Search for the cell housing the specified text and yield its (x, y) center coordinate. 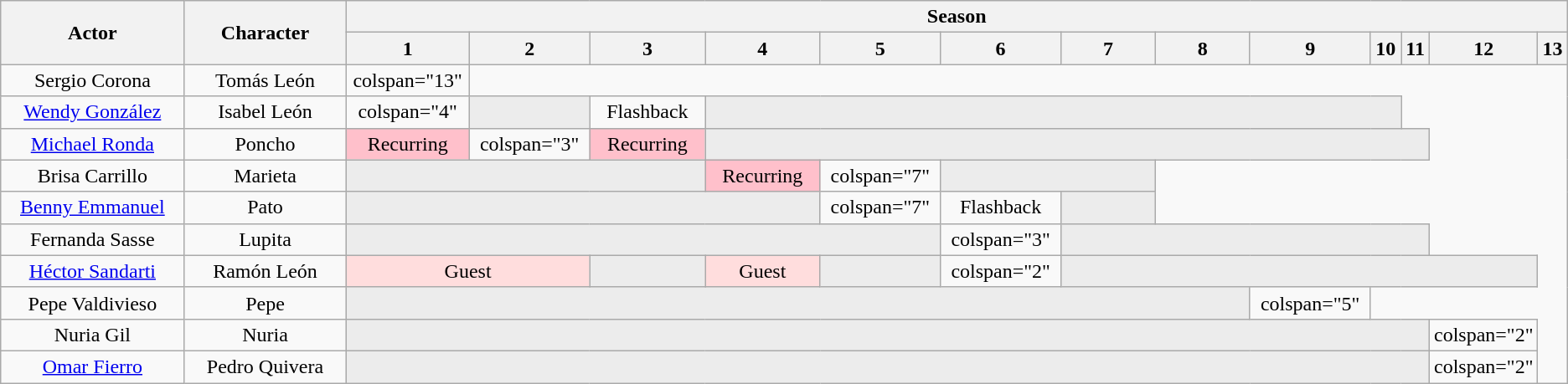
colspan="13" (407, 80)
colspan="4" (407, 112)
7 (1107, 49)
Sergio Corona (92, 80)
Isabel León (265, 112)
5 (880, 49)
11 (1416, 49)
1 (407, 49)
Héctor Sandarti (92, 271)
4 (762, 49)
colspan="5" (1310, 303)
2 (529, 49)
Nuria (265, 335)
Pepe Valdivieso (92, 303)
Benny Emmanuel (92, 207)
Actor (92, 33)
Character (265, 33)
8 (1203, 49)
Wendy González (92, 112)
12 (1483, 49)
6 (1001, 49)
3 (647, 49)
Brisa Carrillo (92, 176)
Lupita (265, 239)
Nuria Gil (92, 335)
Marieta (265, 176)
13 (1553, 49)
Pedro Quivera (265, 366)
Tomás León (265, 80)
Omar Fierro (92, 366)
10 (1385, 49)
Fernanda Sasse (92, 239)
Michael Ronda (92, 144)
Poncho (265, 144)
Pato (265, 207)
9 (1310, 49)
Pepe (265, 303)
Ramón León (265, 271)
Season (957, 17)
